From the cell containing the given text, extract its center point as (x, y) coordinate. 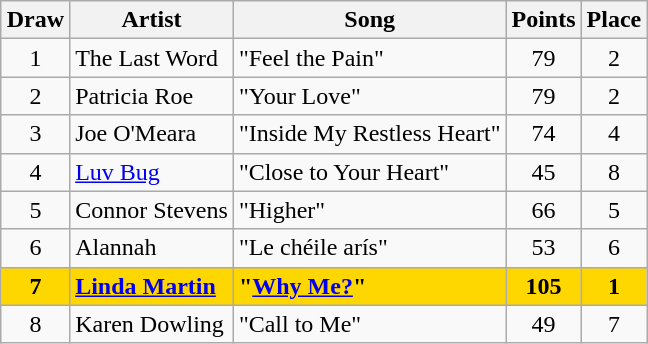
Karen Dowling (152, 324)
"Call to Me" (370, 324)
"Feel the Pain" (370, 58)
Draw (35, 20)
Patricia Roe (152, 96)
3 (35, 134)
45 (544, 172)
"Higher" (370, 210)
Connor Stevens (152, 210)
Luv Bug (152, 172)
Place (614, 20)
49 (544, 324)
Artist (152, 20)
"Why Me?" (370, 286)
105 (544, 286)
"Close to Your Heart" (370, 172)
Song (370, 20)
66 (544, 210)
"Le chéile arís" (370, 248)
74 (544, 134)
53 (544, 248)
The Last Word (152, 58)
Linda Martin (152, 286)
Points (544, 20)
"Inside My Restless Heart" (370, 134)
Alannah (152, 248)
"Your Love" (370, 96)
Joe O'Meara (152, 134)
